Provide the [x, y] coordinate of the cell's center where the given text is located.  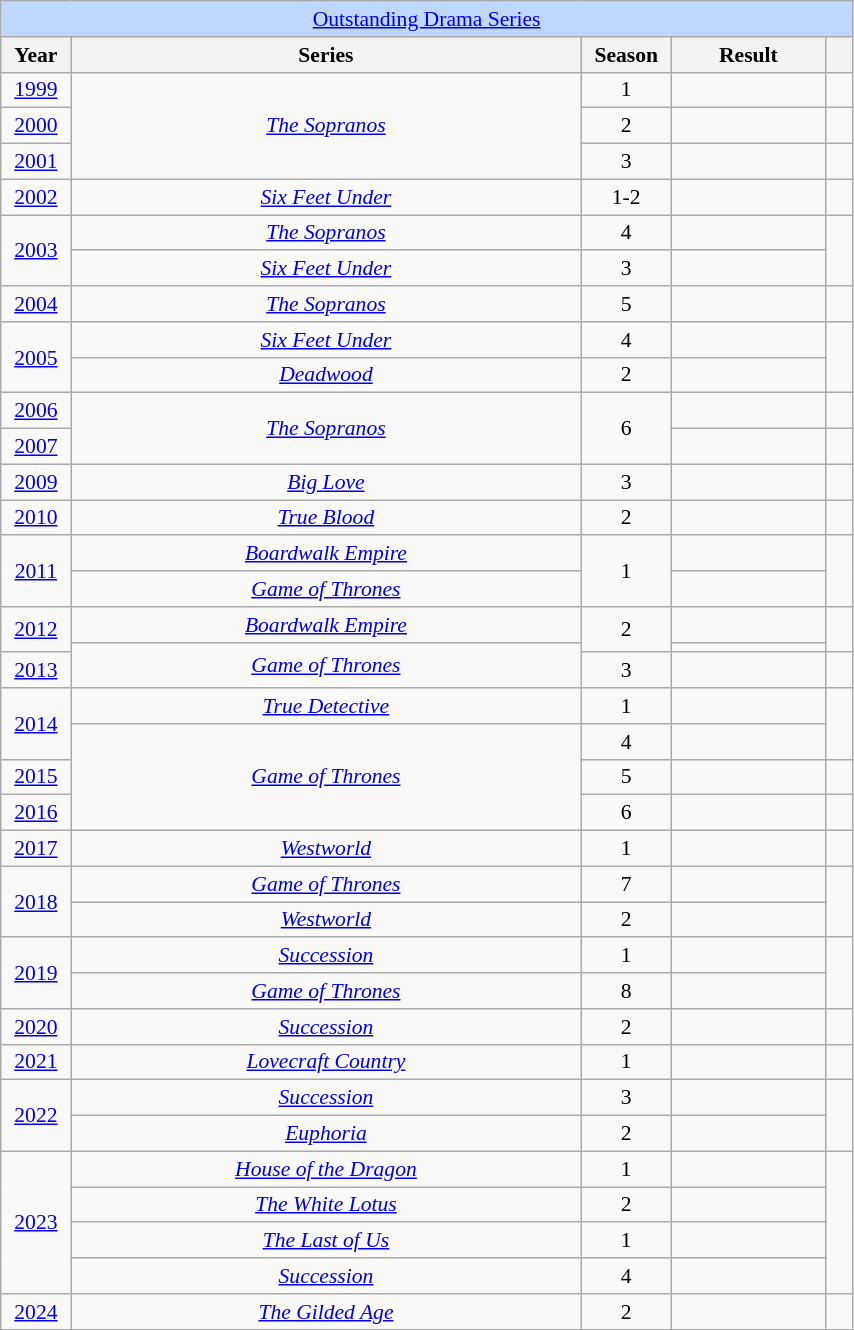
2020 [36, 1027]
Series [326, 55]
2011 [36, 572]
2013 [36, 671]
2007 [36, 447]
2012 [36, 630]
Result [749, 55]
True Blood [326, 518]
2017 [36, 849]
Deadwood [326, 375]
Year [36, 55]
Euphoria [326, 1134]
2016 [36, 813]
2003 [36, 250]
2000 [36, 126]
Season [626, 55]
1-2 [626, 197]
2019 [36, 974]
2006 [36, 411]
2024 [36, 1312]
7 [626, 884]
2010 [36, 518]
Big Love [326, 482]
Lovecraft Country [326, 1062]
The Gilded Age [326, 1312]
2009 [36, 482]
2001 [36, 162]
2005 [36, 358]
The Last of Us [326, 1241]
2014 [36, 724]
2015 [36, 777]
1999 [36, 90]
2022 [36, 1116]
Outstanding Drama Series [427, 19]
House of the Dragon [326, 1169]
2004 [36, 304]
True Detective [326, 706]
2023 [36, 1222]
2021 [36, 1062]
2018 [36, 902]
The White Lotus [326, 1205]
2002 [36, 197]
8 [626, 991]
